Identify which cell holds the provided text, then report its (X, Y) central coordinate. 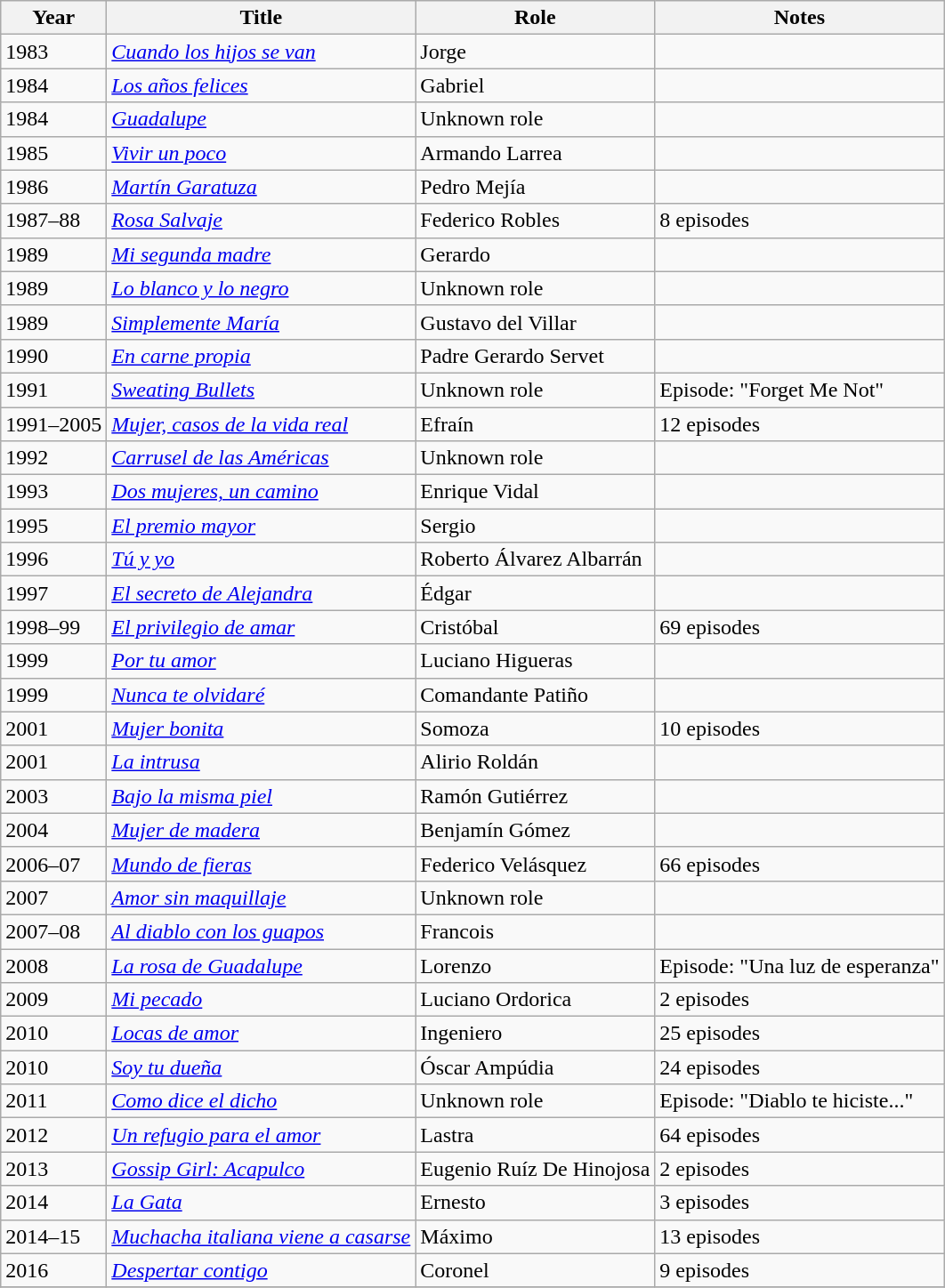
Mundo de fieras (262, 864)
2007 (53, 898)
Episode: "Diablo te hiciste..." (799, 1101)
Benjamín Gómez (536, 830)
1995 (53, 526)
2007–08 (53, 931)
Federico Velásquez (536, 864)
Eugenio Ruíz De Hinojosa (536, 1169)
Cristóbal (536, 627)
Vivir un poco (262, 153)
13 episodes (799, 1236)
Enrique Vidal (536, 492)
2013 (53, 1169)
Armando Larrea (536, 153)
Mujer de madera (262, 830)
64 episodes (799, 1135)
Rosa Salvaje (262, 221)
Carrusel de las Américas (262, 458)
Jorge (536, 52)
Mi segunda madre (262, 254)
1990 (53, 356)
Somoza (536, 729)
25 episodes (799, 1034)
2004 (53, 830)
La Gata (262, 1203)
8 episodes (799, 221)
Al diablo con los guapos (262, 931)
2014 (53, 1203)
Simplemente María (262, 322)
Como dice el dicho (262, 1101)
Sergio (536, 526)
2014–15 (53, 1236)
Efraín (536, 424)
12 episodes (799, 424)
El privilegio de amar (262, 627)
2006–07 (53, 864)
Alirio Roldán (536, 762)
1983 (53, 52)
Los años felices (262, 85)
1986 (53, 187)
Cuando los hijos se van (262, 52)
Roberto Álvarez Albarrán (536, 559)
Muchacha italiana viene a casarse (262, 1236)
1985 (53, 153)
2011 (53, 1101)
1991 (53, 390)
Mujer, casos de la vida real (262, 424)
Pedro Mejía (536, 187)
Sweating Bullets (262, 390)
1987–88 (53, 221)
Mi pecado (262, 1000)
Luciano Higueras (536, 661)
Amor sin maquillaje (262, 898)
Gossip Girl: Acapulco (262, 1169)
Episode: "Una luz de esperanza" (799, 965)
Gustavo del Villar (536, 322)
Un refugio para el amor (262, 1135)
Ernesto (536, 1203)
Padre Gerardo Servet (536, 356)
El secreto de Alejandra (262, 593)
Coronel (536, 1270)
1993 (53, 492)
Francois (536, 931)
2008 (53, 965)
Tú y yo (262, 559)
1991–2005 (53, 424)
69 episodes (799, 627)
El premio mayor (262, 526)
Locas de amor (262, 1034)
Nunca te olvidaré (262, 695)
Guadalupe (262, 119)
Ramón Gutiérrez (536, 796)
Notes (799, 18)
Por tu amor (262, 661)
24 episodes (799, 1067)
1997 (53, 593)
En carne propia (262, 356)
3 episodes (799, 1203)
2016 (53, 1270)
Máximo (536, 1236)
Role (536, 18)
Óscar Ampúdia (536, 1067)
1992 (53, 458)
Bajo la misma piel (262, 796)
Mujer bonita (262, 729)
9 episodes (799, 1270)
Luciano Ordorica (536, 1000)
Lo blanco y lo negro (262, 288)
Soy tu dueña (262, 1067)
2009 (53, 1000)
Comandante Patiño (536, 695)
2003 (53, 796)
Year (53, 18)
66 episodes (799, 864)
10 episodes (799, 729)
Ingeniero (536, 1034)
2012 (53, 1135)
Episode: "Forget Me Not" (799, 390)
Martín Garatuza (262, 187)
Lastra (536, 1135)
Despertar contigo (262, 1270)
1996 (53, 559)
Gerardo (536, 254)
1998–99 (53, 627)
Title (262, 18)
La rosa de Guadalupe (262, 965)
Lorenzo (536, 965)
Federico Robles (536, 221)
La intrusa (262, 762)
Gabriel (536, 85)
Dos mujeres, un camino (262, 492)
Édgar (536, 593)
